Determine the (X, Y) coordinate at the center of the cell enclosing the given text.  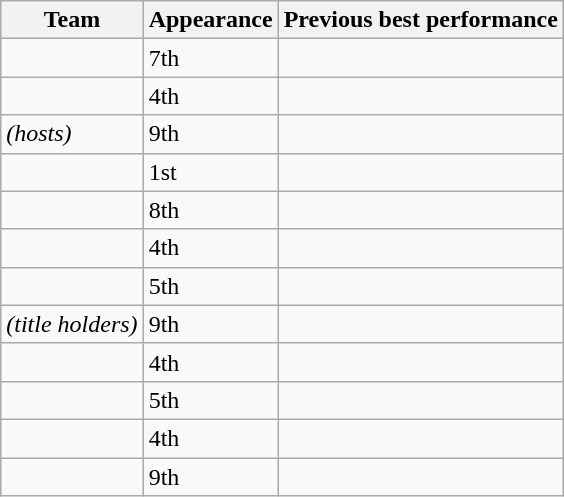
Previous best performance (420, 20)
8th (210, 210)
(hosts) (72, 134)
7th (210, 58)
1st (210, 172)
Team (72, 20)
Appearance (210, 20)
(title holders) (72, 324)
